Return the (X, Y) coordinate for the center point of the cell that contains the specified text.  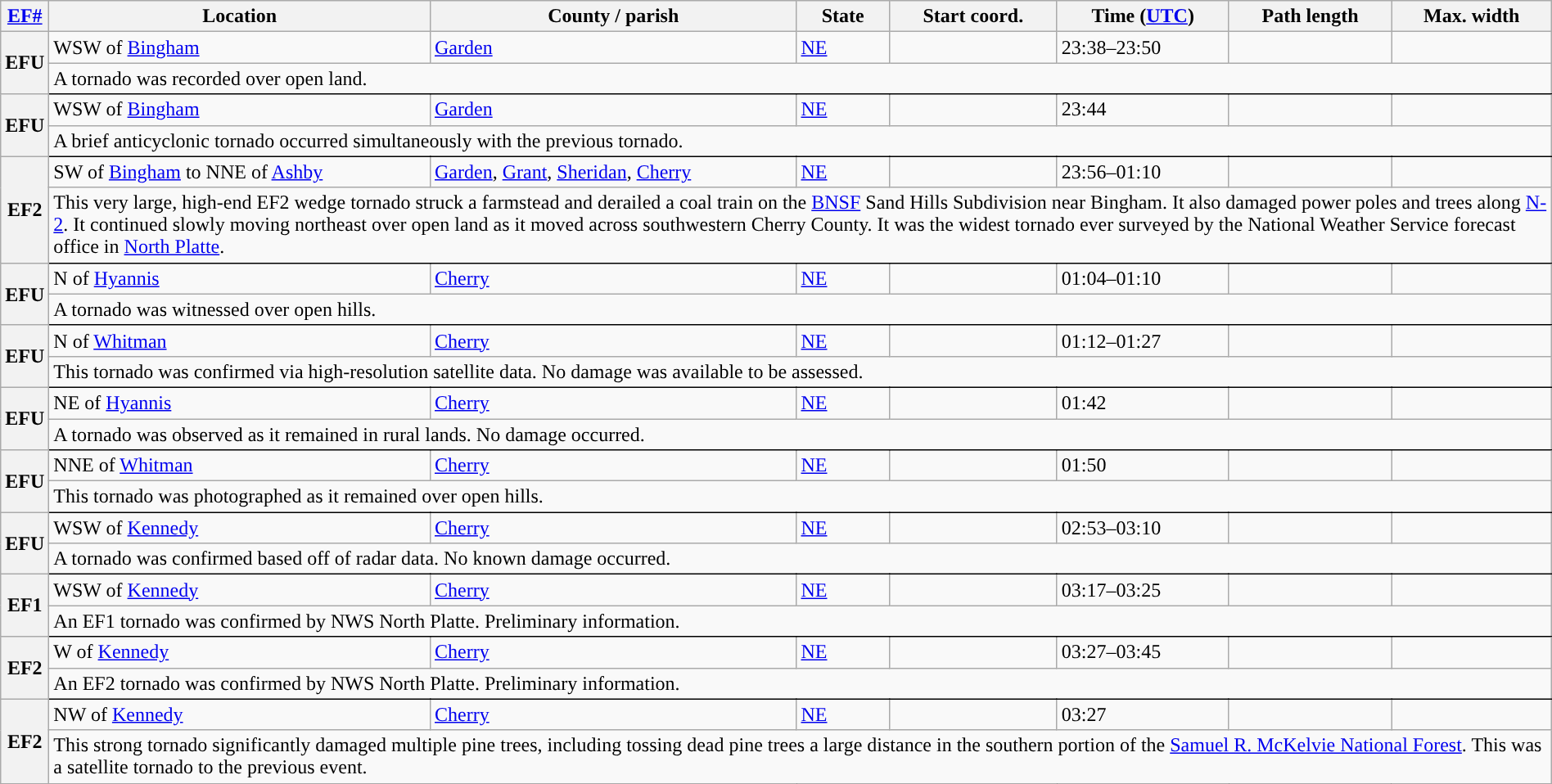
This tornado was confirmed via high-resolution satellite data. No damage was available to be assessed. (801, 372)
Start coord. (972, 16)
An EF2 tornado was confirmed by NWS North Platte. Preliminary information. (801, 683)
02:53–03:10 (1143, 528)
This tornado was photographed as it remained over open hills. (801, 497)
Location (240, 16)
01:04–01:10 (1143, 278)
A tornado was observed as it remained in rural lands. No damage occurred. (801, 435)
03:17–03:25 (1143, 590)
23:38–23:50 (1143, 47)
N of Whitman (240, 340)
State (843, 16)
County / parish (612, 16)
SW of Bingham to NNE of Ashby (240, 172)
23:44 (1143, 110)
EF# (25, 16)
EF1 (25, 606)
NW of Kennedy (240, 714)
Path length (1310, 16)
W of Kennedy (240, 652)
03:27 (1143, 714)
A tornado was witnessed over open hills. (801, 309)
NNE of Whitman (240, 466)
23:56–01:10 (1143, 172)
A brief anticyclonic tornado occurred simultaneously with the previous tornado. (801, 141)
Time (UTC) (1143, 16)
01:12–01:27 (1143, 340)
Max. width (1472, 16)
An EF1 tornado was confirmed by NWS North Platte. Preliminary information. (801, 621)
01:42 (1143, 403)
Garden, Grant, Sheridan, Cherry (612, 172)
01:50 (1143, 466)
A tornado was recorded over open land. (801, 79)
A tornado was confirmed based off of radar data. No known damage occurred. (801, 559)
03:27–03:45 (1143, 652)
N of Hyannis (240, 278)
NE of Hyannis (240, 403)
